Locate the cell with the specified text and output its (x, y) center coordinate. 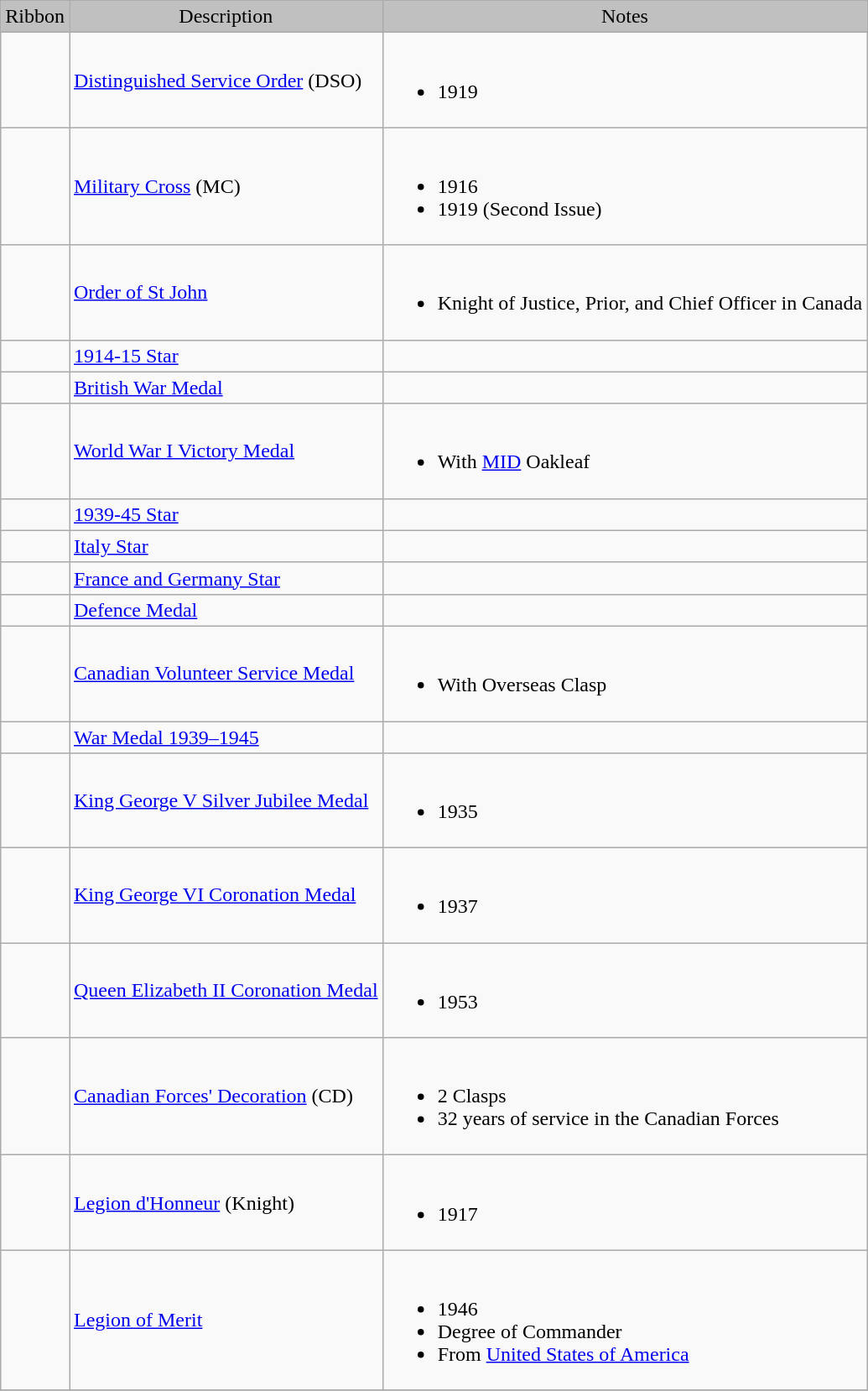
Order of St John (226, 292)
With MID Oakleaf (625, 451)
World War I Victory Medal (226, 451)
1914-15 Star (226, 356)
Military Cross (MC) (226, 186)
1919 (625, 81)
1946Degree of CommanderFrom United States of America (625, 1321)
1937 (625, 896)
Description (226, 17)
France and Germany Star (226, 578)
Legion d'Honneur (Knight) (226, 1203)
Knight of Justice, Prior, and Chief Officer in Canada (625, 292)
With Overseas Clasp (625, 673)
1939-45 Star (226, 514)
War Medal 1939–1945 (226, 737)
19161919 (Second Issue) (625, 186)
Queen Elizabeth II Coronation Medal (226, 990)
1935 (625, 800)
Defence Medal (226, 610)
Notes (625, 17)
Legion of Merit (226, 1321)
Canadian Volunteer Service Medal (226, 673)
1917 (625, 1203)
Distinguished Service Order (DSO) (226, 81)
Italy Star (226, 546)
1953 (625, 990)
2 Clasps32 years of service in the Canadian Forces (625, 1097)
British War Medal (226, 388)
Canadian Forces' Decoration (CD) (226, 1097)
Ribbon (35, 17)
King George V Silver Jubilee Medal (226, 800)
King George VI Coronation Medal (226, 896)
